Search for the cell housing the specified text and yield its [x, y] center coordinate. 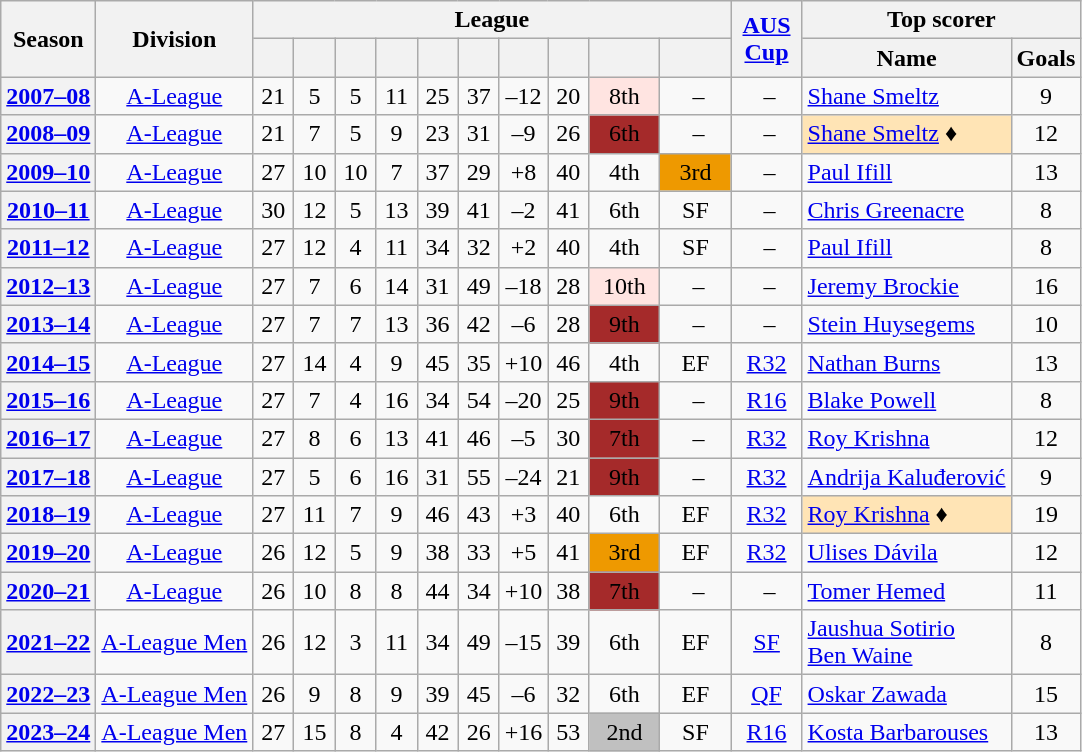
2016–17 [48, 438]
2013–14 [48, 324]
8th [624, 96]
Shane Smeltz ♦ [906, 134]
Roy Krishna [906, 438]
19 [1046, 515]
2007–08 [48, 96]
+8 [524, 172]
Jeremy Brockie [906, 286]
League [492, 20]
AUSCup [766, 39]
Kosta Barbarouses [906, 732]
2015–16 [48, 400]
–18 [524, 286]
10th [624, 286]
2010–11 [48, 210]
+2 [524, 248]
35 [478, 362]
2023–24 [48, 732]
29 [478, 172]
Chris Greenacre [906, 210]
43 [478, 515]
Stein Huysegems [906, 324]
2021–22 [48, 642]
Ulises Dávila [906, 553]
2020–21 [48, 591]
2nd [624, 732]
Tomer Hemed [906, 591]
–9 [524, 134]
Season [48, 39]
2009–10 [48, 172]
Division [174, 39]
36 [438, 324]
33 [478, 553]
2017–18 [48, 477]
2008–09 [48, 134]
54 [478, 400]
20 [568, 96]
2011–12 [48, 248]
2018–19 [48, 515]
44 [438, 591]
53 [568, 732]
2019–20 [48, 553]
+3 [524, 515]
QF [766, 694]
2014–15 [48, 362]
Shane Smeltz [906, 96]
–5 [524, 438]
23 [438, 134]
–2 [524, 210]
Andrija Kaluđerović [906, 477]
Nathan Burns [906, 362]
Blake Powell [906, 400]
Jaushua Sotirio Ben Waine [906, 642]
Top scorer [942, 20]
–20 [524, 400]
–15 [524, 642]
Goals [1046, 58]
Oskar Zawada [906, 694]
3 [356, 642]
2012–13 [48, 286]
–12 [524, 96]
+16 [524, 732]
–24 [524, 477]
2022–23 [48, 694]
55 [478, 477]
Roy Krishna ♦ [906, 515]
+5 [524, 553]
Name [906, 58]
